Find where the given text appears and provide that cell's center as [X, Y] coordinate. 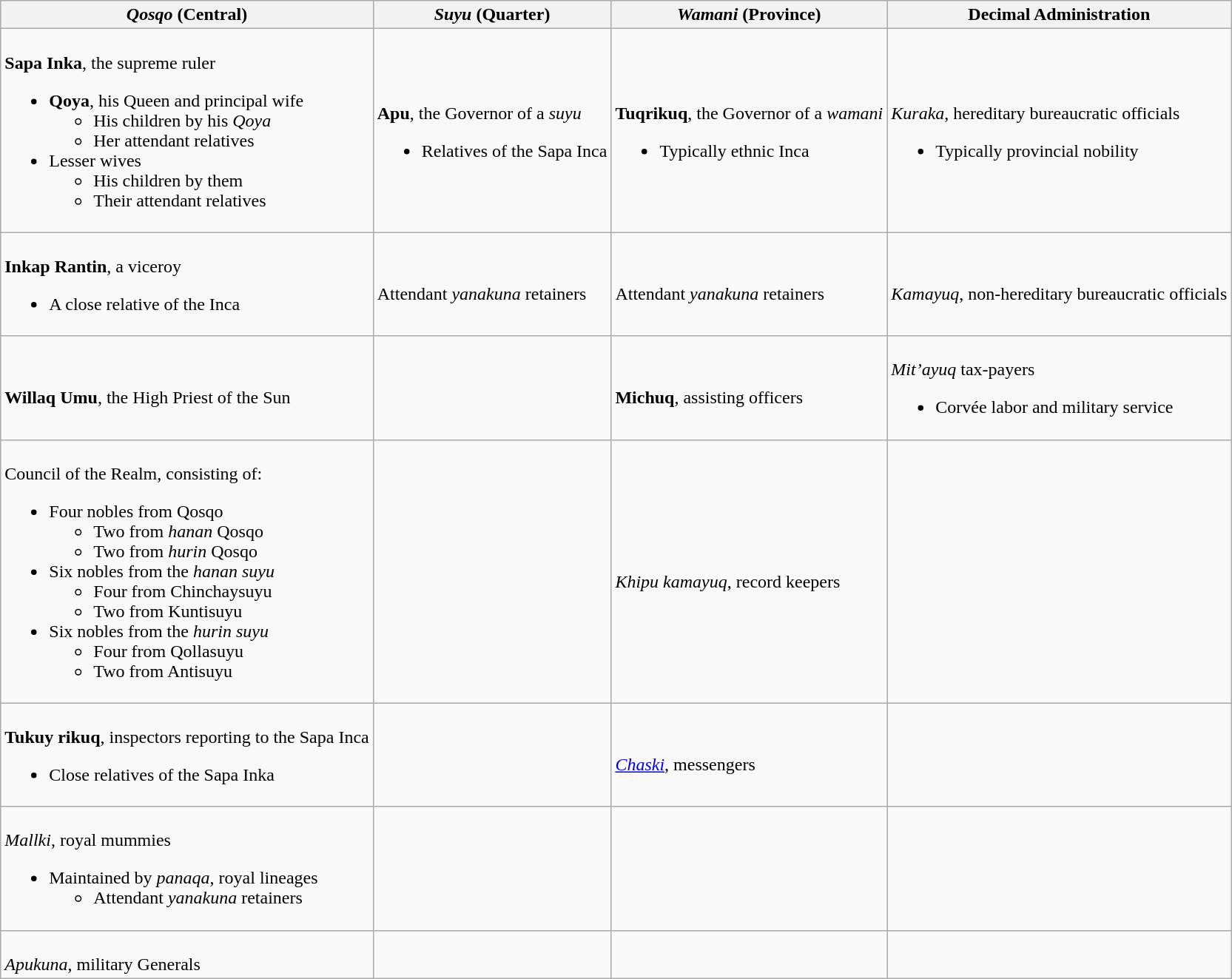
Tukuy rikuq, inspectors reporting to the Sapa IncaClose relatives of the Sapa Inka [187, 755]
Michuq, assisting officers [749, 388]
Qosqo (Central) [187, 15]
Tuqrikuq, the Governor of a wamaniTypically ethnic Inca [749, 130]
Wamani (Province) [749, 15]
Decimal Administration [1060, 15]
Mallki, royal mummiesMaintained by panaqa, royal lineagesAttendant yanakuna retainers [187, 869]
Suyu (Quarter) [492, 15]
Kuraka, hereditary bureaucratic officialsTypically provincial nobility [1060, 130]
Apukuna, military Generals [187, 955]
Apu, the Governor of a suyuRelatives of the Sapa Inca [492, 130]
Kamayuq, non-hereditary bureaucratic officials [1060, 284]
Inkap Rantin, a viceroyA close relative of the Inca [187, 284]
Khipu kamayuq, record keepers [749, 571]
Mit’ayuq tax-payersCorvée labor and military service [1060, 388]
Chaski, messengers [749, 755]
Willaq Umu, the High Priest of the Sun [187, 388]
